For the text-containing cell, return its midpoint in [x, y] coordinate format. 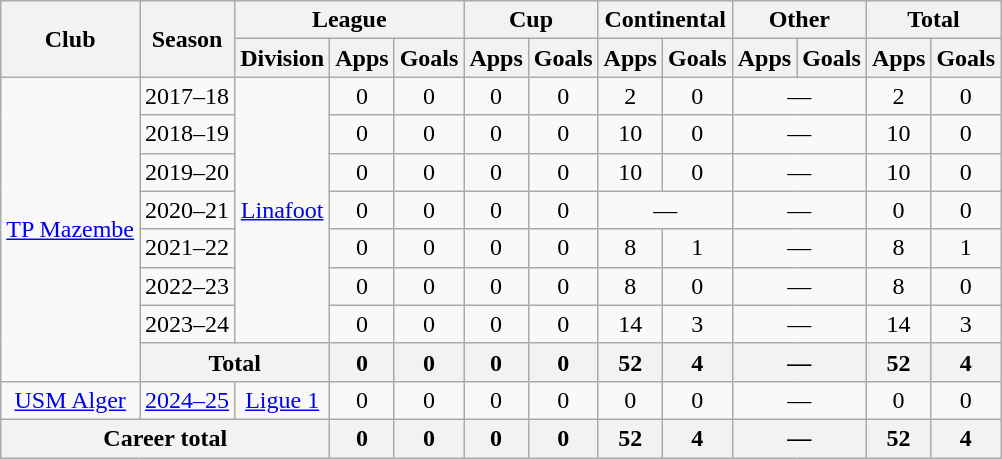
2019–20 [188, 172]
Ligue 1 [282, 400]
Career total [166, 438]
2022–23 [188, 286]
TP Mazembe [70, 229]
League [350, 20]
Continental [665, 20]
Division [282, 58]
Club [70, 39]
2023–24 [188, 324]
2018–19 [188, 134]
Other [799, 20]
USM Alger [70, 400]
2020–21 [188, 210]
2024–25 [188, 400]
2017–18 [188, 96]
Season [188, 39]
2021–22 [188, 248]
Linafoot [282, 210]
Cup [531, 20]
